Return the [x, y] coordinate for the center point of the cell that contains the specified text.  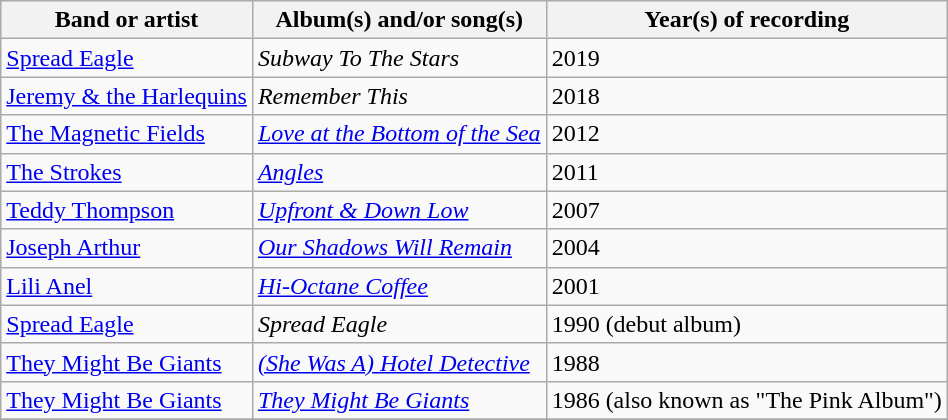
1990 (debut album) [746, 324]
The Strokes [127, 172]
2012 [746, 134]
Jeremy & the Harlequins [127, 96]
1986 (also known as "The Pink Album") [746, 400]
2007 [746, 210]
Subway To The Stars [399, 58]
Angles [399, 172]
2011 [746, 172]
Our Shadows Will Remain [399, 248]
Remember This [399, 96]
Love at the Bottom of the Sea [399, 134]
Hi-Octane Coffee [399, 286]
Teddy Thompson [127, 210]
The Magnetic Fields [127, 134]
2004 [746, 248]
Year(s) of recording [746, 20]
Lili Anel [127, 286]
2001 [746, 286]
Upfront & Down Low [399, 210]
Joseph Arthur [127, 248]
1988 [746, 362]
(She Was A) Hotel Detective [399, 362]
Band or artist [127, 20]
2018 [746, 96]
2019 [746, 58]
Album(s) and/or song(s) [399, 20]
